Detect which cell encompasses the target text, then output its (x, y) center coordinate. 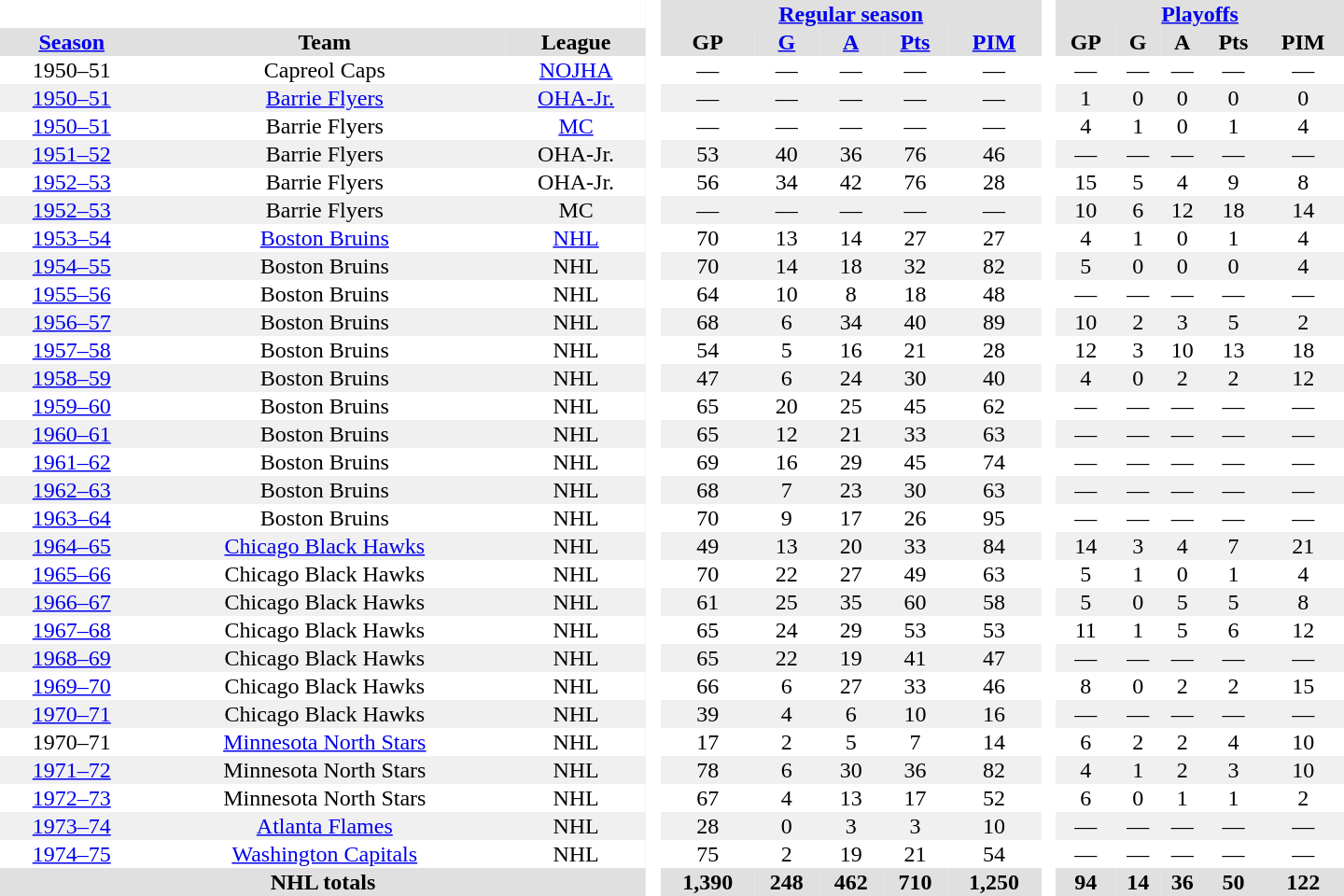
League (576, 42)
Regular season (851, 14)
66 (707, 686)
62 (995, 406)
1955–56 (71, 294)
74 (995, 462)
41 (915, 658)
1,390 (707, 882)
58 (995, 602)
39 (707, 714)
NOJHA (576, 70)
32 (915, 266)
1963–64 (71, 518)
42 (851, 182)
67 (707, 798)
462 (851, 882)
1974–75 (71, 854)
Playoffs (1200, 14)
1964–65 (71, 546)
60 (915, 602)
NHL totals (323, 882)
1965–66 (71, 574)
710 (915, 882)
61 (707, 602)
1954–55 (71, 266)
1959–60 (71, 406)
1953–54 (71, 238)
52 (995, 798)
1968–69 (71, 658)
1969–70 (71, 686)
1956–57 (71, 322)
1966–67 (71, 602)
69 (707, 462)
56 (707, 182)
89 (995, 322)
48 (995, 294)
1971–72 (71, 770)
Washington Capitals (325, 854)
78 (707, 770)
122 (1303, 882)
248 (786, 882)
1957–58 (71, 350)
64 (707, 294)
Team (325, 42)
50 (1234, 882)
84 (995, 546)
1973–74 (71, 826)
Capreol Caps (325, 70)
26 (915, 518)
94 (1085, 882)
1972–73 (71, 798)
11 (1085, 630)
35 (851, 602)
23 (851, 490)
95 (995, 518)
Atlanta Flames (325, 826)
1951–52 (71, 154)
75 (707, 854)
1962–63 (71, 490)
1960–61 (71, 434)
1958–59 (71, 378)
1967–68 (71, 630)
1,250 (995, 882)
1961–62 (71, 462)
Season (71, 42)
